Return [x, y] of the center of cell containing provided text 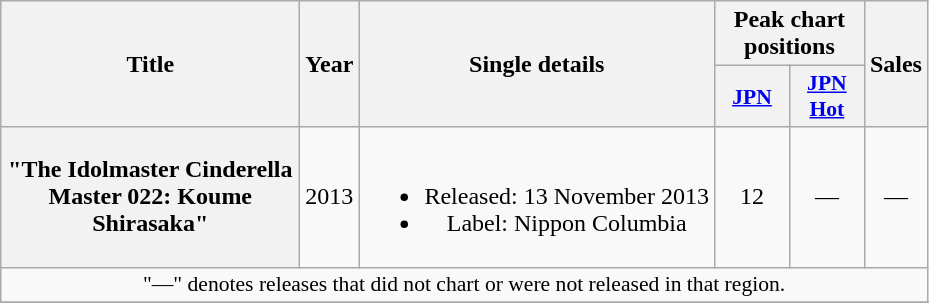
Released: 13 November 2013Label: Nippon Columbia [537, 197]
Single details [537, 64]
JPNHot [826, 96]
Title [150, 64]
"The Idolmaster Cinderella Master 022: Koume Shirasaka" [150, 197]
2013 [330, 197]
"—" denotes releases that did not chart or were not released in that region. [464, 285]
12 [752, 197]
JPN [752, 96]
Peak chart positions [790, 34]
Year [330, 64]
Sales [896, 64]
